Identify which cell holds the provided text, then report its [x, y] central coordinate. 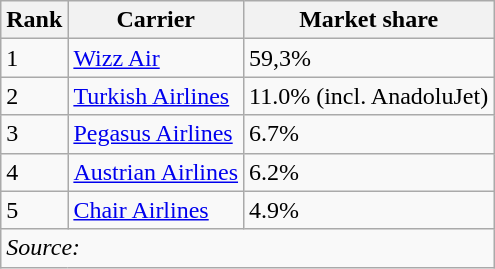
11.0% (incl. AnadoluJet) [369, 96]
2 [34, 96]
Rank [34, 20]
Pegasus Airlines [156, 134]
Carrier [156, 20]
1 [34, 58]
6.7% [369, 134]
Wizz Air [156, 58]
59,3% [369, 58]
4 [34, 172]
4.9% [369, 210]
Market share [369, 20]
Turkish Airlines [156, 96]
Austrian Airlines [156, 172]
6.2% [369, 172]
3 [34, 134]
Chair Airlines [156, 210]
5 [34, 210]
Source: [248, 248]
